Detect which cell encompasses the target text, then output its [x, y] center coordinate. 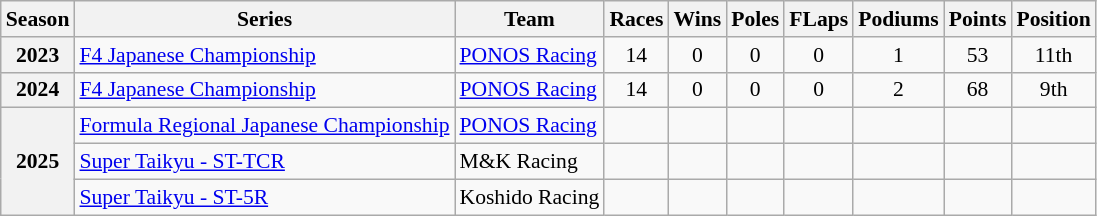
Super Taikyu - ST-TCR [264, 162]
2024 [38, 90]
Formula Regional Japanese Championship [264, 126]
FLaps [818, 19]
Team [529, 19]
2023 [38, 55]
Poles [755, 19]
53 [978, 55]
Super Taikyu - ST-5R [264, 197]
1 [898, 55]
11th [1053, 55]
Points [978, 19]
68 [978, 90]
Podiums [898, 19]
Season [38, 19]
M&K Racing [529, 162]
Wins [697, 19]
Position [1053, 19]
9th [1053, 90]
2 [898, 90]
Koshido Racing [529, 197]
2025 [38, 162]
Series [264, 19]
Races [636, 19]
